Extract the (X, Y) coordinate from the center of the cell holding the provided text.  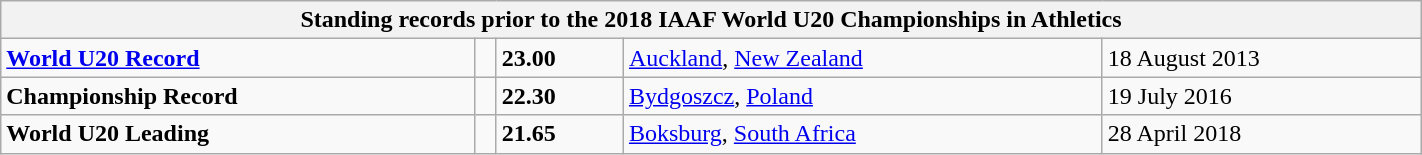
Bydgoszcz, Poland (862, 96)
19 July 2016 (1262, 96)
Standing records prior to the 2018 IAAF World U20 Championships in Athletics (711, 20)
23.00 (560, 58)
22.30 (560, 96)
World U20 Leading (238, 134)
28 April 2018 (1262, 134)
18 August 2013 (1262, 58)
Auckland, New Zealand (862, 58)
21.65 (560, 134)
Championship Record (238, 96)
World U20 Record (238, 58)
Boksburg, South Africa (862, 134)
